Search for the cell housing the specified text and yield its (x, y) center coordinate. 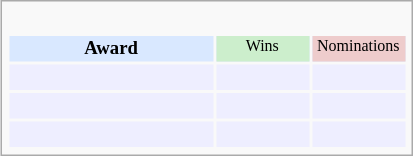
Award (110, 50)
Nominations (358, 50)
Wins (262, 50)
